Return [X, Y] of the center of cell containing provided text 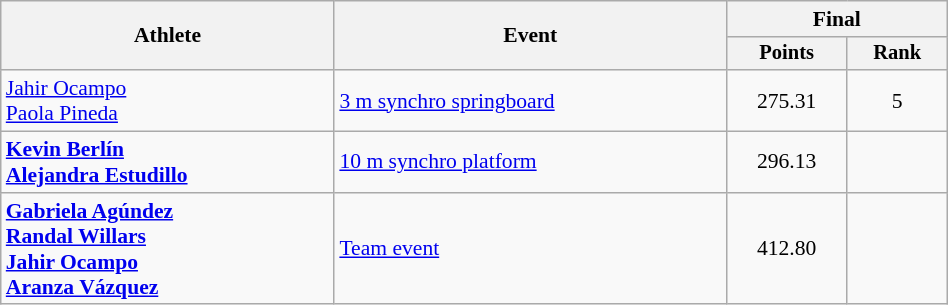
296.13 [786, 162]
Team event [530, 249]
Rank [897, 54]
Event [530, 36]
3 m synchro springboard [530, 100]
Athlete [168, 36]
Kevin BerlínAlejandra Estudillo [168, 162]
10 m synchro platform [530, 162]
Final [836, 19]
5 [897, 100]
Gabriela AgúndezRandal WillarsJahir OcampoAranza Vázquez [168, 249]
275.31 [786, 100]
412.80 [786, 249]
Points [786, 54]
Jahir OcampoPaola Pineda [168, 100]
